Find where the given text appears and provide that cell's center as (x, y) coordinate. 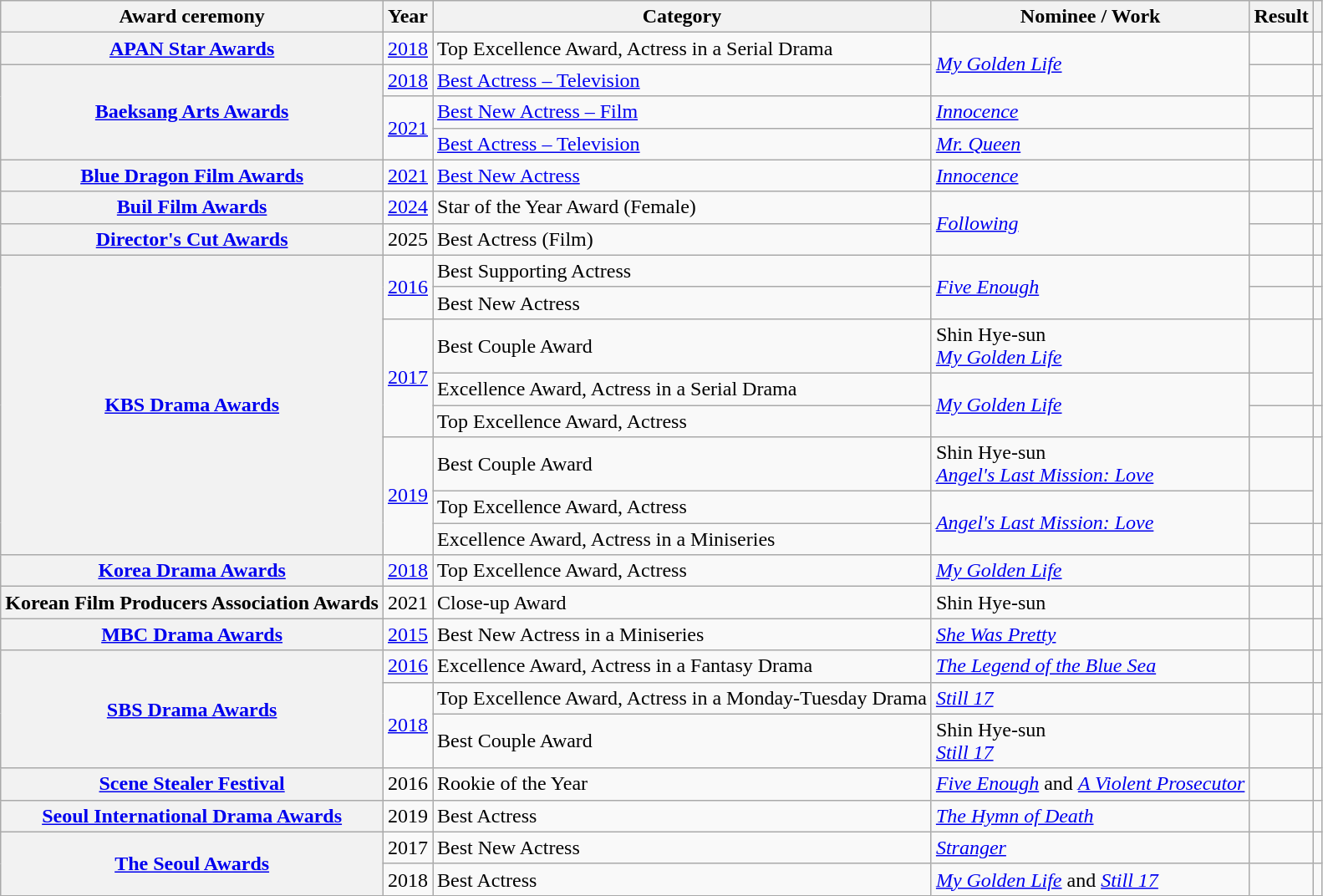
Blue Dragon Film Awards (192, 176)
Excellence Award, Actress in a Fantasy Drama (682, 666)
Following (1090, 223)
2024 (408, 207)
Result (1281, 17)
Nominee / Work (1090, 17)
Five Enough (1090, 287)
The Legend of the Blue Sea (1090, 666)
Shin Hye-sun (1090, 603)
Excellence Award, Actress in a Miniseries (682, 539)
APAN Star Awards (192, 48)
Shin Hye-sun Still 17 (1090, 741)
Shin Hye-sun Angel's Last Mission: Love (1090, 465)
Stranger (1090, 848)
Rookie of the Year (682, 784)
Shin Hye-sun My Golden Life (1090, 346)
KBS Drama Awards (192, 405)
My Golden Life and Still 17 (1090, 879)
Best New Actress – Film (682, 112)
2015 (408, 634)
Director's Cut Awards (192, 239)
Mr. Queen (1090, 144)
Buil Film Awards (192, 207)
MBC Drama Awards (192, 634)
Best New Actress in a Miniseries (682, 634)
Korean Film Producers Association Awards (192, 603)
2025 (408, 239)
Scene Stealer Festival (192, 784)
Seoul International Drama Awards (192, 816)
Excellence Award, Actress in a Serial Drama (682, 389)
Korea Drama Awards (192, 571)
Star of the Year Award (Female) (682, 207)
SBS Drama Awards (192, 709)
Five Enough and A Violent Prosecutor (1090, 784)
Close-up Award (682, 603)
Top Excellence Award, Actress in a Serial Drama (682, 48)
Category (682, 17)
She Was Pretty (1090, 634)
The Hymn of Death (1090, 816)
Best Supporting Actress (682, 271)
Angel's Last Mission: Love (1090, 523)
Baeksang Arts Awards (192, 112)
Year (408, 17)
The Seoul Awards (192, 863)
Award ceremony (192, 17)
Still 17 (1090, 698)
Top Excellence Award, Actress in a Monday-Tuesday Drama (682, 698)
Best Actress (Film) (682, 239)
